From the cell containing the given text, extract its center point as [X, Y] coordinate. 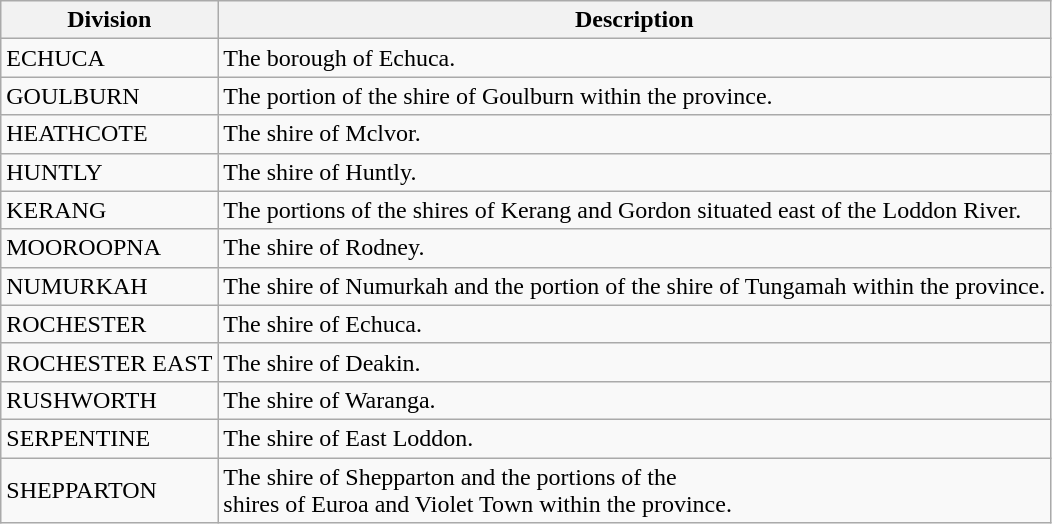
The shire of Huntly. [634, 172]
The shire of Shepparton and the portions of theshires of Euroa and Violet Town within the province. [634, 490]
SERPENTINE [110, 438]
NUMURKAH [110, 286]
The shire of Deakin. [634, 362]
The borough of Echuca. [634, 58]
The shire of East Loddon. [634, 438]
ECHUCA [110, 58]
ROCHESTER EAST [110, 362]
The shire of Echuca. [634, 324]
GOULBURN [110, 96]
HUNTLY [110, 172]
Description [634, 20]
The portions of the shires of Kerang and Gordon situated east of the Loddon River. [634, 210]
KERANG [110, 210]
ROCHESTER [110, 324]
The portion of the shire of Goulburn within the province. [634, 96]
HEATHCOTE [110, 134]
MOOROOPNA [110, 248]
The shire of Rodney. [634, 248]
SHEPPARTON [110, 490]
RUSHWORTH [110, 400]
Division [110, 20]
The shire of Numurkah and the portion of the shire of Tungamah within the province. [634, 286]
The shire of Waranga. [634, 400]
The shire of Mclvor. [634, 134]
